Capture the cell that displays the provided text and extract its [x, y] central coordinate. 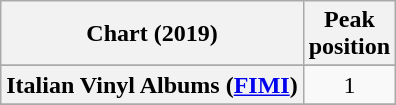
Peakposition [349, 34]
Italian Vinyl Albums (FIMI) [152, 85]
1 [349, 85]
Chart (2019) [152, 34]
